Identify which cell holds the provided text, then report its [x, y] central coordinate. 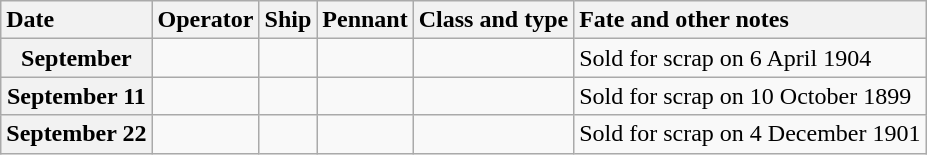
Sold for scrap on 6 April 1904 [750, 58]
September 22 [76, 134]
Sold for scrap on 4 December 1901 [750, 134]
Date [76, 20]
September 11 [76, 96]
Ship [288, 20]
September [76, 58]
Pennant [365, 20]
Sold for scrap on 10 October 1899 [750, 96]
Class and type [493, 20]
Fate and other notes [750, 20]
Operator [206, 20]
